Identify which cell holds the provided text, then report its [x, y] central coordinate. 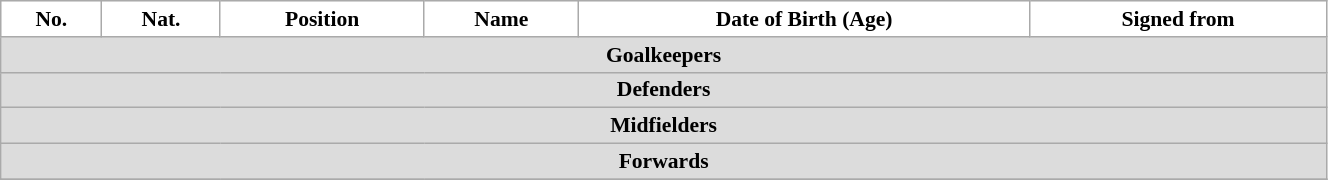
Name [502, 19]
Midfielders [664, 126]
Nat. [161, 19]
Date of Birth (Age) [804, 19]
Defenders [664, 90]
Signed from [1178, 19]
Goalkeepers [664, 55]
Forwards [664, 162]
No. [52, 19]
Position [322, 19]
